Detect which cell encompasses the target text, then output its (x, y) center coordinate. 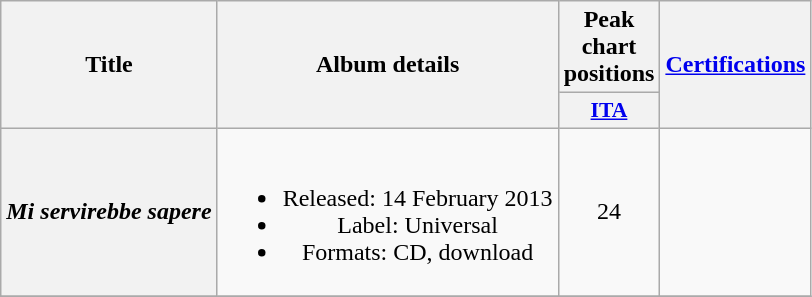
Released: 14 February 2013Label: UniversalFormats: CD, download (388, 212)
24 (609, 212)
ITA (609, 111)
Certifications (736, 65)
Peak chart positions (609, 47)
Album details (388, 65)
Mi servirebbe sapere (109, 212)
Title (109, 65)
